Return the (x, y) coordinate for the center point of the cell that contains the specified text.  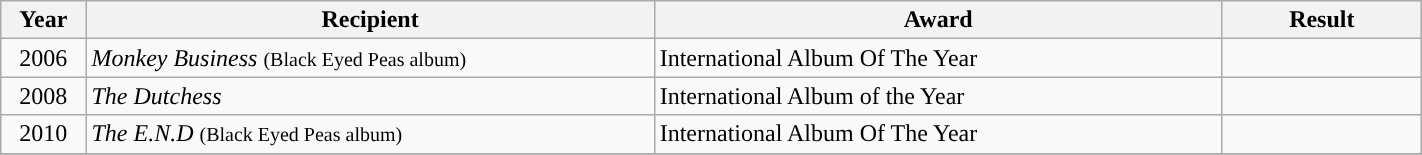
Result (1322, 20)
Award (938, 20)
The E.N.D (Black Eyed Peas album) (370, 134)
The Dutchess (370, 96)
2008 (44, 96)
Recipient (370, 20)
2006 (44, 58)
Monkey Business (Black Eyed Peas album) (370, 58)
International Album of the Year (938, 96)
2010 (44, 134)
Year (44, 20)
